Output the (X, Y) coordinate of the center of the cell containing the given text.  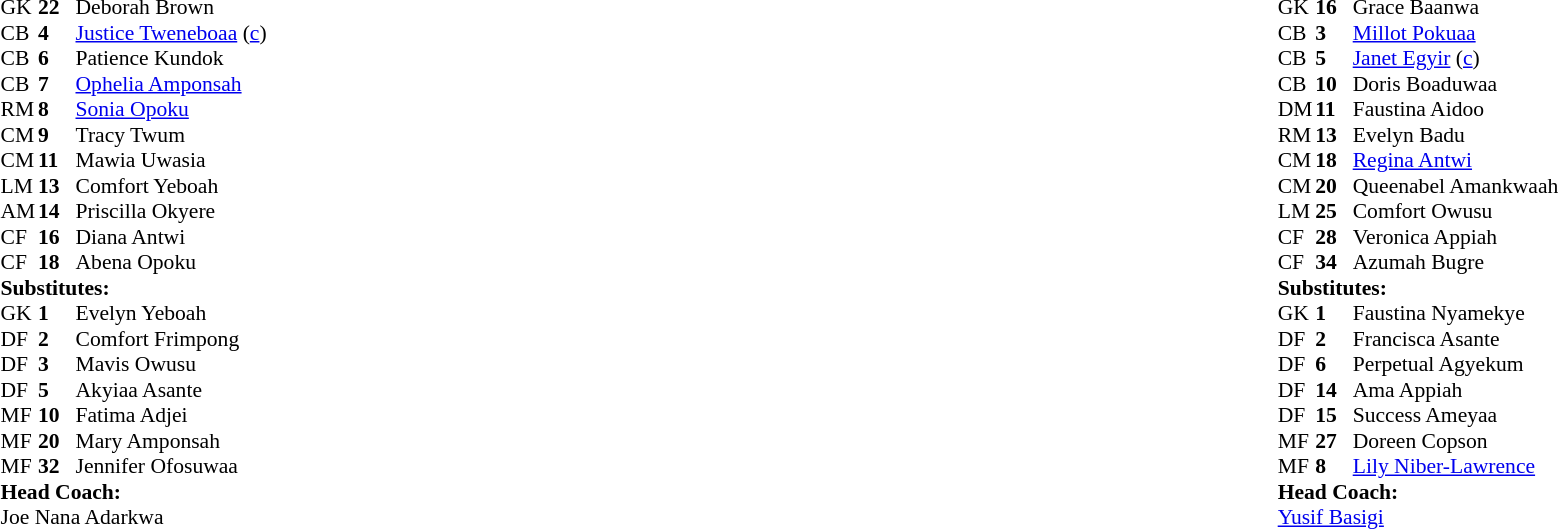
Comfort Frimpong (172, 339)
25 (1334, 211)
Justice Tweneboaa (c) (172, 33)
Diana Antwi (172, 237)
16 (57, 237)
Azumah Bugre (1456, 263)
Queenabel Amankwaah (1456, 186)
15 (1334, 415)
Faustina Aidoo (1456, 109)
Evelyn Yeboah (172, 313)
Mavis Owusu (172, 365)
Millot Pokuaa (1456, 33)
Ama Appiah (1456, 390)
Evelyn Badu (1456, 135)
Comfort Owusu (1456, 211)
DM (1297, 109)
7 (57, 84)
Janet Egyir (c) (1456, 59)
Mawia Uwasia (172, 161)
Tracy Twum (172, 135)
Success Ameyaa (1456, 415)
Ophelia Amponsah (172, 84)
28 (1334, 237)
Lily Niber-Lawrence (1456, 467)
Abena Opoku (172, 263)
Fatima Adjei (172, 415)
9 (57, 135)
Priscilla Okyere (172, 211)
Francisca Asante (1456, 339)
Jennifer Ofosuwaa (172, 467)
27 (1334, 441)
Comfort Yeboah (172, 186)
32 (57, 467)
Veronica Appiah (1456, 237)
Regina Antwi (1456, 161)
Doreen Copson (1456, 441)
Patience Kundok (172, 59)
Sonia Opoku (172, 109)
34 (1334, 263)
Akyiaa Asante (172, 390)
4 (57, 33)
Perpetual Agyekum (1456, 365)
Mary Amponsah (172, 441)
AM (19, 211)
Doris Boaduwaa (1456, 84)
Faustina Nyamekye (1456, 313)
